Output the [x, y] coordinate of the center of the cell containing the given text.  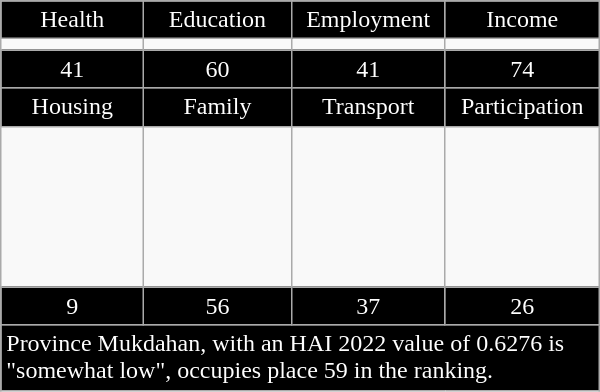
Family [218, 107]
Employment [368, 20]
Participation [522, 107]
Education [218, 20]
Health [72, 20]
37 [368, 306]
Transport [368, 107]
Province Mukdahan, with an HAI 2022 value of 0.6276 is "somewhat low", occupies place 59 in the ranking. [300, 358]
26 [522, 306]
Housing [72, 107]
60 [218, 69]
56 [218, 306]
74 [522, 69]
Income [522, 20]
9 [72, 306]
